Search for the cell housing the specified text and yield its [X, Y] center coordinate. 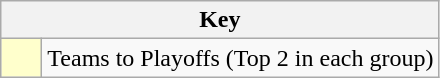
Key [220, 20]
Teams to Playoffs (Top 2 in each group) [240, 58]
